Detect which cell encompasses the target text, then output its [x, y] center coordinate. 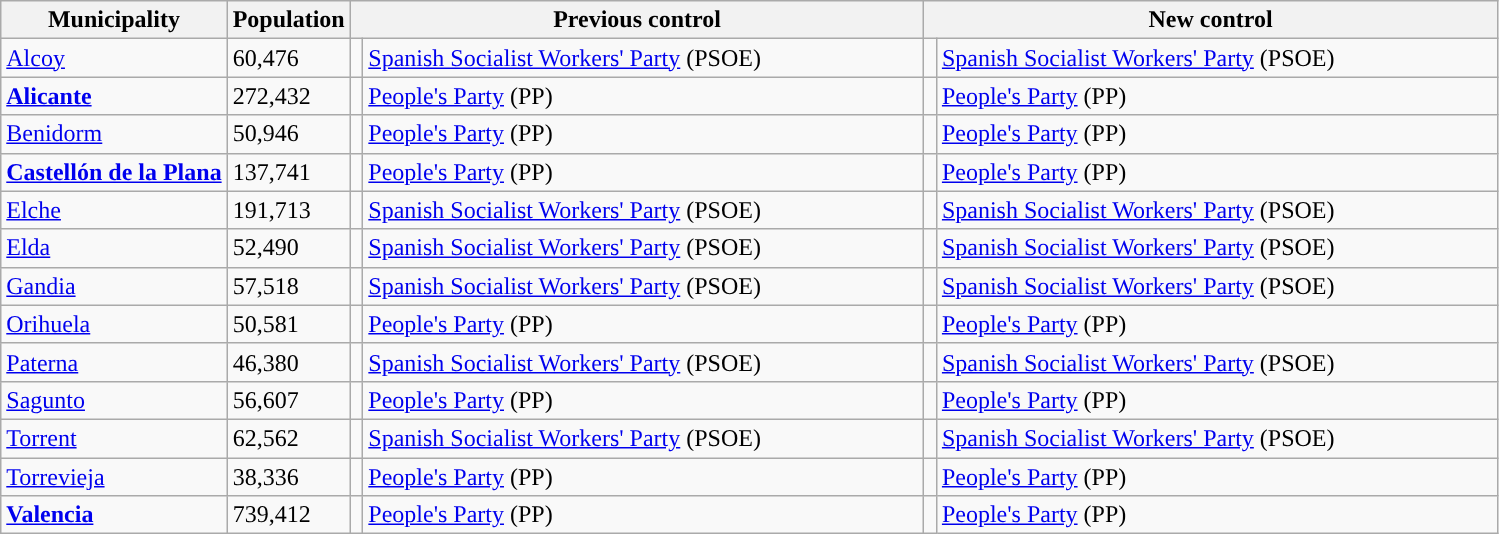
Benidorm [114, 134]
Valencia [114, 515]
Orihuela [114, 324]
50,946 [288, 134]
46,380 [288, 362]
Torrent [114, 438]
New control [1211, 20]
Gandia [114, 286]
Population [288, 20]
Elda [114, 248]
191,713 [288, 210]
56,607 [288, 400]
137,741 [288, 172]
Castellón de la Plana [114, 172]
38,336 [288, 477]
Previous control [637, 20]
Elche [114, 210]
Alcoy [114, 58]
60,476 [288, 58]
739,412 [288, 515]
Alicante [114, 96]
272,432 [288, 96]
62,562 [288, 438]
Sagunto [114, 400]
Torrevieja [114, 477]
Municipality [114, 20]
50,581 [288, 324]
Paterna [114, 362]
52,490 [288, 248]
57,518 [288, 286]
